Pinpoint the cell where the given text exists, returning its (x, y) midpoint coordinate. 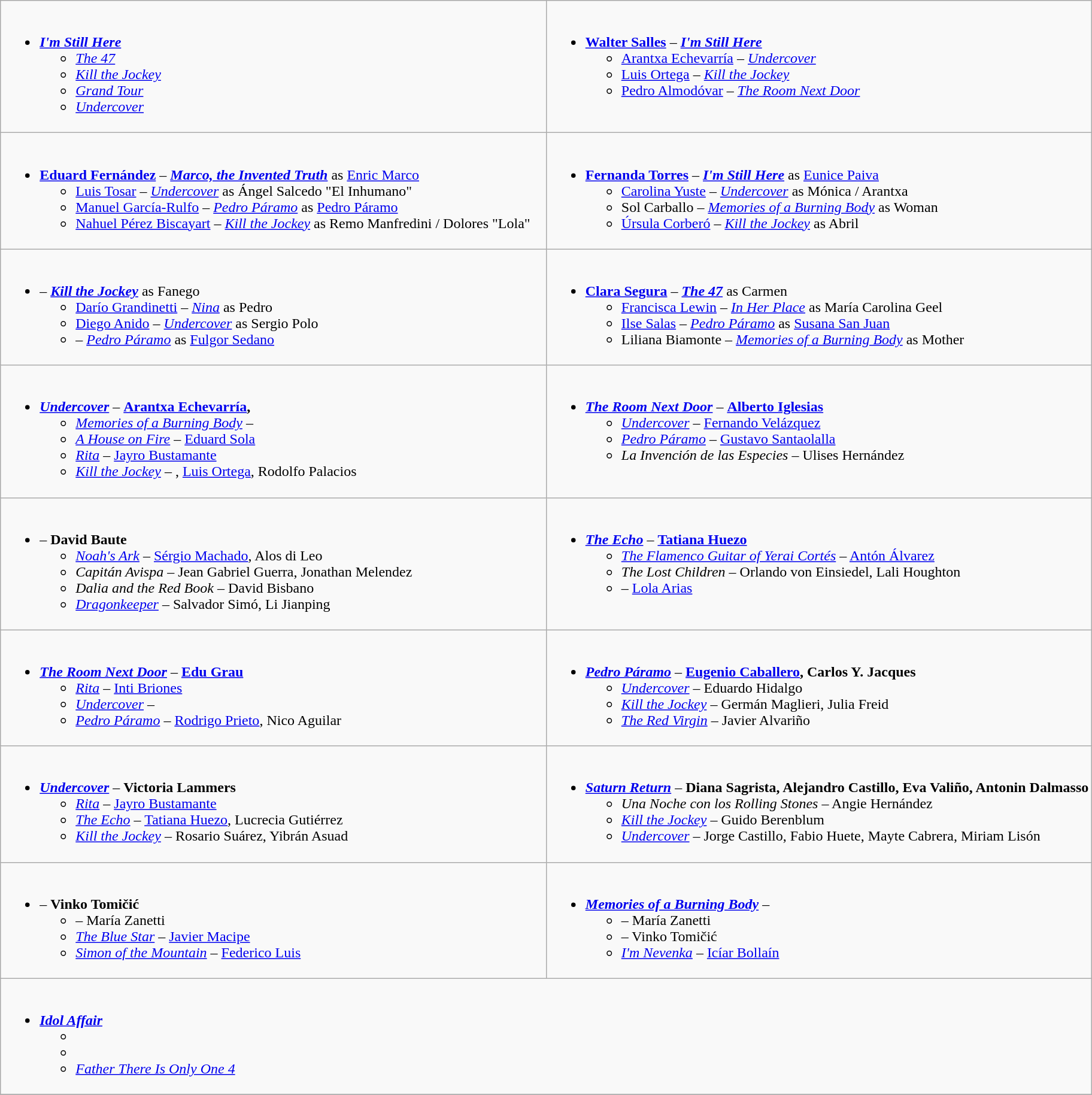
The Room Next Door – Alberto IglesiasUndercover – Fernando VelázquezPedro Páramo – Gustavo SantaolallaLa Invención de las Especies – Ulises Hernández (819, 431)
Undercover – Victoria LammersRita – Jayro BustamanteThe Echo – Tatiana Huezo, Lucrecia GutiérrezKill the Jockey – Rosario Suárez, Yibrán Asuad (274, 804)
Walter Salles – I'm Still HereArantxa Echevarría – UndercoverLuis Ortega – Kill the JockeyPedro Almodóvar – The Room Next Door (819, 67)
– Kill the Jockey as FanegoDarío Grandinetti – Nina as PedroDiego Anido – Undercover as Sergio Polo – Pedro Páramo as Fulgor Sedano (274, 307)
The Room Next Door – Edu GrauRita – Inti BrionesUndercover – Pedro Páramo – Rodrigo Prieto, Nico Aguilar (274, 688)
Idol AffairFather There Is Only One 4 (546, 1036)
The Echo – Tatiana HuezoThe Flamenco Guitar of Yerai Cortés – Antón ÁlvarezThe Lost Children – Orlando von Einsiedel, Lali Houghton – Lola Arias (819, 564)
I'm Still HereThe 47Kill the JockeyGrand TourUndercover (274, 67)
Memories of a Burning Body – – María Zanetti – Vinko TomičićI'm Nevenka – Icíar Bollaín (819, 920)
– Vinko Tomičić – María ZanettiThe Blue Star – Javier MacipeSimon of the Mountain – Federico Luis (274, 920)
